Detect which cell encompasses the target text, then output its (x, y) center coordinate. 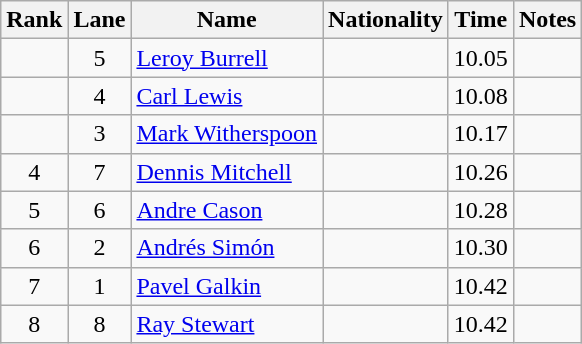
Time (480, 20)
10.30 (480, 248)
10.26 (480, 172)
Ray Stewart (227, 324)
Dennis Mitchell (227, 172)
Rank (34, 20)
Notes (547, 20)
Name (227, 20)
1 (100, 286)
Andrés Simón (227, 248)
Lane (100, 20)
Mark Witherspoon (227, 134)
Andre Cason (227, 210)
10.08 (480, 96)
3 (100, 134)
Leroy Burrell (227, 58)
2 (100, 248)
10.28 (480, 210)
10.05 (480, 58)
10.17 (480, 134)
Pavel Galkin (227, 286)
Nationality (386, 20)
Carl Lewis (227, 96)
